Return the [x, y] coordinate for the center point of the cell that contains the specified text.  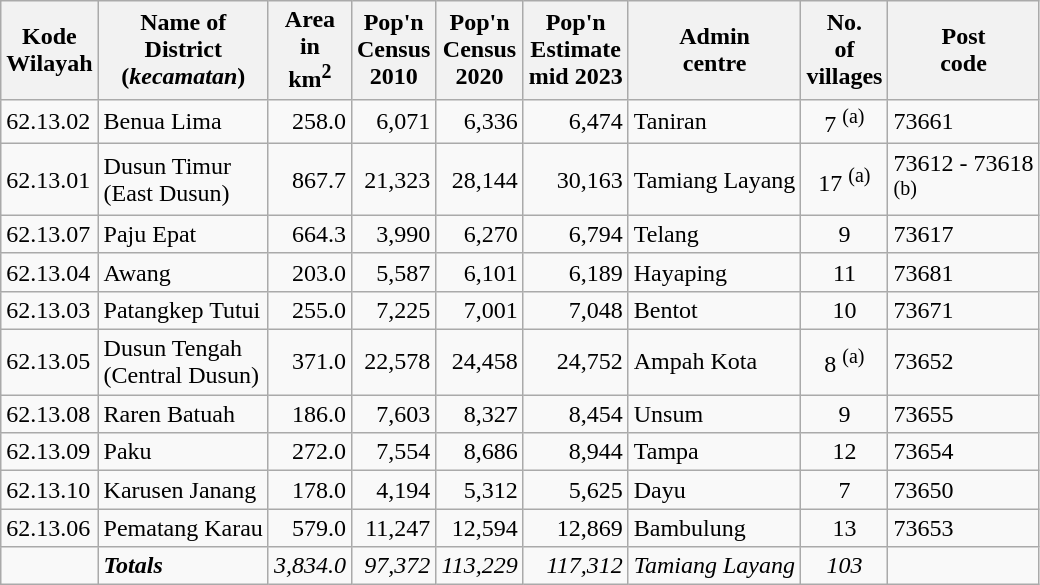
24,752 [576, 362]
5,587 [393, 272]
8,686 [480, 452]
Benua Lima [183, 122]
178.0 [310, 490]
8,454 [576, 414]
6,794 [576, 234]
8,327 [480, 414]
73655 [964, 414]
3,834.0 [310, 566]
30,163 [576, 180]
6,336 [480, 122]
7,603 [393, 414]
Paju Epat [183, 234]
Bambulung [714, 528]
73652 [964, 362]
24,458 [480, 362]
203.0 [310, 272]
Dusun Timur (East Dusun) [183, 180]
No. ofvillages [844, 50]
6,071 [393, 122]
579.0 [310, 528]
7,554 [393, 452]
Raren Batuah [183, 414]
73671 [964, 311]
Pop'nCensus2020 [480, 50]
Dusun Tengah (Central Dusun) [183, 362]
62.13.08 [50, 414]
Hayaping [714, 272]
62.13.09 [50, 452]
Ampah Kota [714, 362]
17 (a) [844, 180]
Name ofDistrict(kecamatan) [183, 50]
7,048 [576, 311]
73681 [964, 272]
5,625 [576, 490]
21,323 [393, 180]
73650 [964, 490]
62.13.01 [50, 180]
4,194 [393, 490]
113,229 [480, 566]
6,474 [576, 122]
Bentot [714, 311]
Paku [183, 452]
73661 [964, 122]
62.13.03 [50, 311]
62.13.07 [50, 234]
62.13.10 [50, 490]
12 [844, 452]
62.13.02 [50, 122]
Postcode [964, 50]
73612 - 73618(b) [964, 180]
117,312 [576, 566]
13 [844, 528]
Pop'nCensus2010 [393, 50]
97,372 [393, 566]
10 [844, 311]
73654 [964, 452]
Totals [183, 566]
12,594 [480, 528]
Tampa [714, 452]
Area inkm2 [310, 50]
Kode Wilayah [50, 50]
62.13.05 [50, 362]
7,001 [480, 311]
7,225 [393, 311]
62.13.06 [50, 528]
6,189 [576, 272]
12,869 [576, 528]
7 [844, 490]
5,312 [480, 490]
11,247 [393, 528]
28,144 [480, 180]
664.3 [310, 234]
Dayu [714, 490]
3,990 [393, 234]
Awang [183, 272]
62.13.04 [50, 272]
Taniran [714, 122]
Karusen Janang [183, 490]
8 (a) [844, 362]
258.0 [310, 122]
6,101 [480, 272]
Unsum [714, 414]
22,578 [393, 362]
8,944 [576, 452]
7 (a) [844, 122]
Pematang Karau [183, 528]
11 [844, 272]
73617 [964, 234]
255.0 [310, 311]
Patangkep Tutui [183, 311]
Admincentre [714, 50]
Pop'nEstimatemid 2023 [576, 50]
186.0 [310, 414]
Telang [714, 234]
6,270 [480, 234]
867.7 [310, 180]
371.0 [310, 362]
73653 [964, 528]
272.0 [310, 452]
103 [844, 566]
